Locate the cell with the specified text and output its (X, Y) center coordinate. 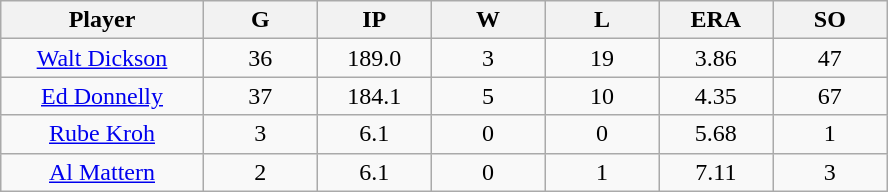
47 (830, 58)
Al Mattern (102, 172)
37 (260, 96)
67 (830, 96)
IP (374, 20)
7.11 (716, 172)
4.35 (716, 96)
10 (602, 96)
36 (260, 58)
Walt Dickson (102, 58)
5 (488, 96)
ERA (716, 20)
189.0 (374, 58)
3.86 (716, 58)
G (260, 20)
5.68 (716, 134)
SO (830, 20)
W (488, 20)
Rube Kroh (102, 134)
184.1 (374, 96)
L (602, 20)
2 (260, 172)
19 (602, 58)
Ed Donnelly (102, 96)
Player (102, 20)
